Search for the cell housing the specified text and yield its [x, y] center coordinate. 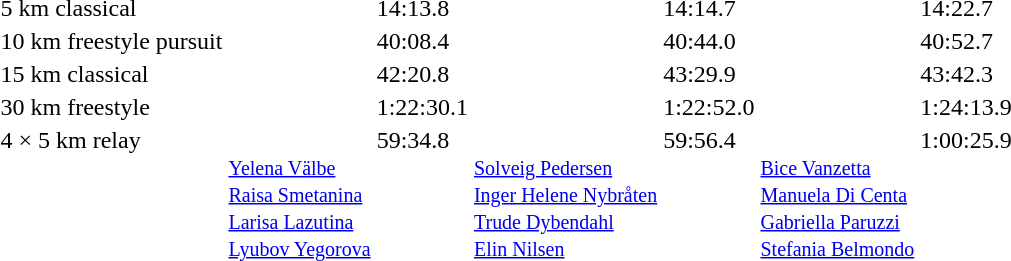
40:08.4 [422, 41]
40:44.0 [709, 41]
42:20.8 [422, 74]
1:22:30.1 [422, 107]
1:22:52.0 [709, 107]
43:29.9 [709, 74]
